Scan for the cell matching the given text and deliver its [X, Y] coordinate at center. 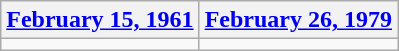
February 26, 1979 [298, 20]
February 15, 1961 [100, 20]
